For the text-containing cell, return its midpoint in (X, Y) coordinate format. 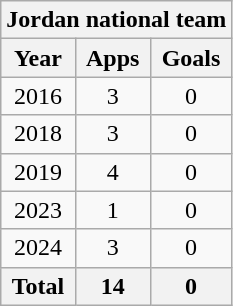
Apps (112, 58)
Year (38, 58)
2018 (38, 134)
Goals (191, 58)
Total (38, 286)
2016 (38, 96)
2023 (38, 210)
2019 (38, 172)
2024 (38, 248)
4 (112, 172)
14 (112, 286)
1 (112, 210)
Jordan national team (116, 20)
